Return (x, y) of the center of cell containing provided text 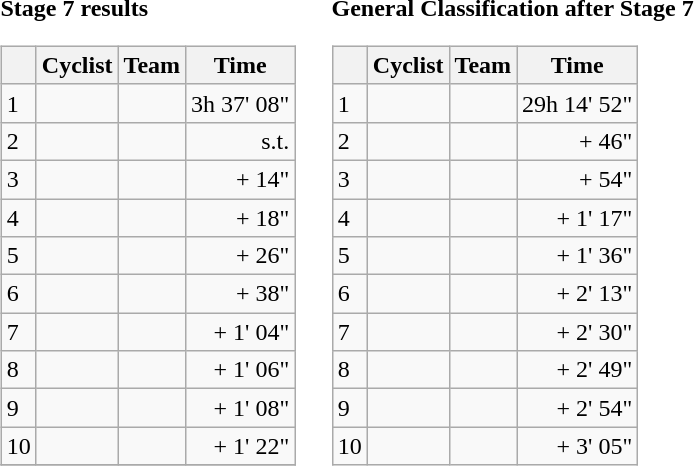
+ 1' 22" (240, 446)
+ 3' 05" (578, 446)
+ 26" (240, 256)
+ 46" (578, 141)
+ 2' 13" (578, 294)
+ 1' 04" (240, 332)
29h 14' 52" (578, 103)
+ 2' 30" (578, 332)
+ 1' 36" (578, 256)
+ 2' 54" (578, 408)
+ 2' 49" (578, 370)
+ 18" (240, 217)
+ 38" (240, 294)
+ 1' 06" (240, 370)
+ 54" (578, 179)
+ 1' 17" (578, 217)
+ 1' 08" (240, 408)
+ 14" (240, 179)
3h 37' 08" (240, 103)
s.t. (240, 141)
